Return [x, y] of the center of cell containing provided text 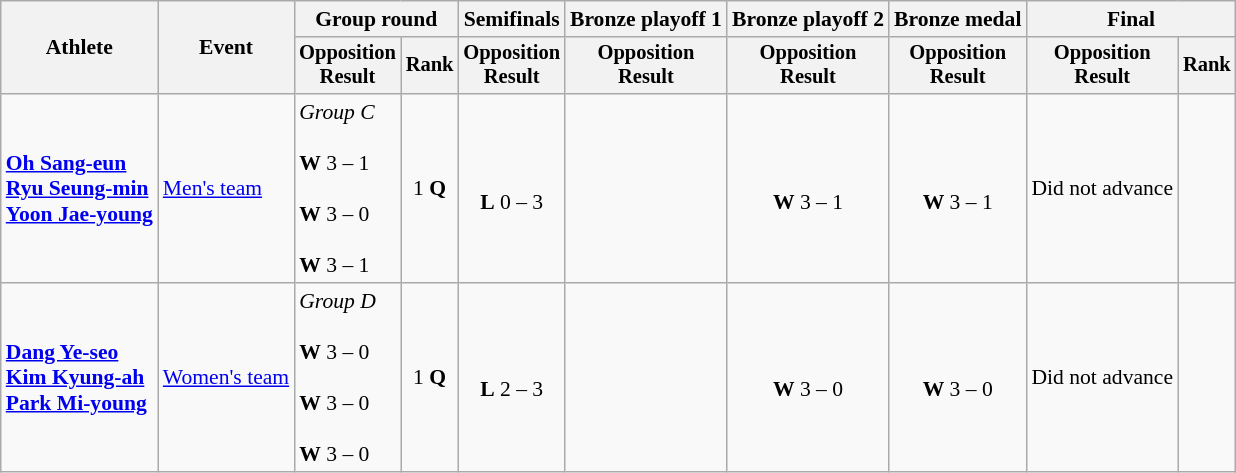
Women's team [226, 378]
Group round [376, 19]
Group DW 3 – 0W 3 – 0W 3 – 0 [348, 378]
Bronze medal [958, 19]
L 0 – 3 [512, 188]
Athlete [80, 48]
Bronze playoff 1 [646, 19]
L 2 – 3 [512, 378]
Bronze playoff 2 [808, 19]
Event [226, 48]
Group CW 3 – 1W 3 – 0W 3 – 1 [348, 188]
Semifinals [512, 19]
Final [1130, 19]
Men's team [226, 188]
Oh Sang-eunRyu Seung-minYoon Jae-young [80, 188]
Dang Ye-seoKim Kyung-ahPark Mi-young [80, 378]
